Detect which cell encompasses the target text, then output its [X, Y] center coordinate. 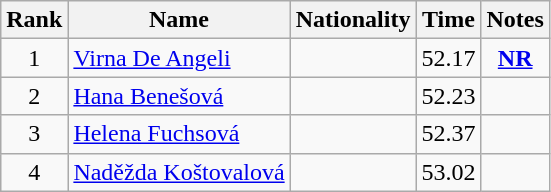
Nationality [353, 20]
52.17 [448, 58]
Rank [34, 20]
52.23 [448, 96]
52.37 [448, 134]
3 [34, 134]
Notes [515, 20]
Time [448, 20]
Virna De Angeli [179, 58]
Naděžda Koštovalová [179, 172]
1 [34, 58]
Hana Benešová [179, 96]
53.02 [448, 172]
Helena Fuchsová [179, 134]
4 [34, 172]
2 [34, 96]
NR [515, 58]
Name [179, 20]
